Extract the (x, y) coordinate from the center of the cell holding the provided text.  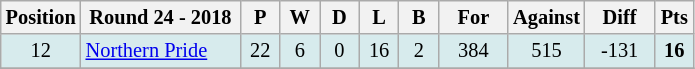
Against (546, 17)
Diff (620, 17)
0 (340, 51)
P (260, 17)
-131 (620, 51)
Position (41, 17)
For (474, 17)
Pts (674, 17)
384 (474, 51)
12 (41, 51)
L (379, 17)
D (340, 17)
6 (300, 51)
Round 24 - 2018 (161, 17)
22 (260, 51)
515 (546, 51)
Northern Pride (161, 51)
2 (419, 51)
W (300, 17)
B (419, 17)
